Find where the given text appears and provide that cell's center as [x, y] coordinate. 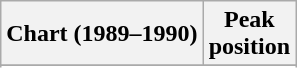
Chart (1989–1990) [102, 34]
Peakposition [249, 34]
